Scan for the cell matching the given text and deliver its [x, y] coordinate at center. 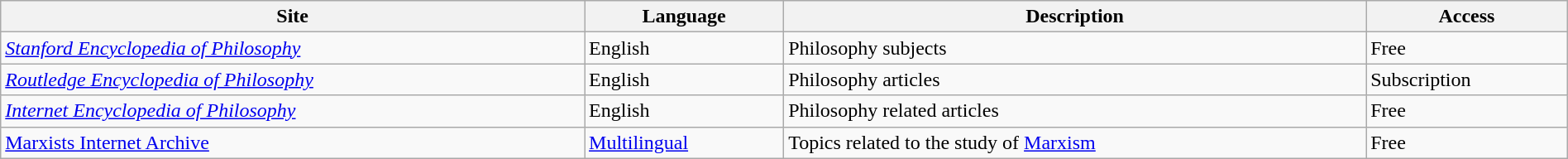
Routledge Encyclopedia of Philosophy [293, 79]
Marxists Internet Archive [293, 142]
Philosophy related articles [1075, 111]
Multilingual [685, 142]
Internet Encyclopedia of Philosophy [293, 111]
Access [1467, 17]
Subscription [1467, 79]
Philosophy articles [1075, 79]
Language [685, 17]
Stanford Encyclopedia of Philosophy [293, 48]
Description [1075, 17]
Topics related to the study of Marxism [1075, 142]
Site [293, 17]
Philosophy subjects [1075, 48]
